Find where the given text appears and provide that cell's center as (x, y) coordinate. 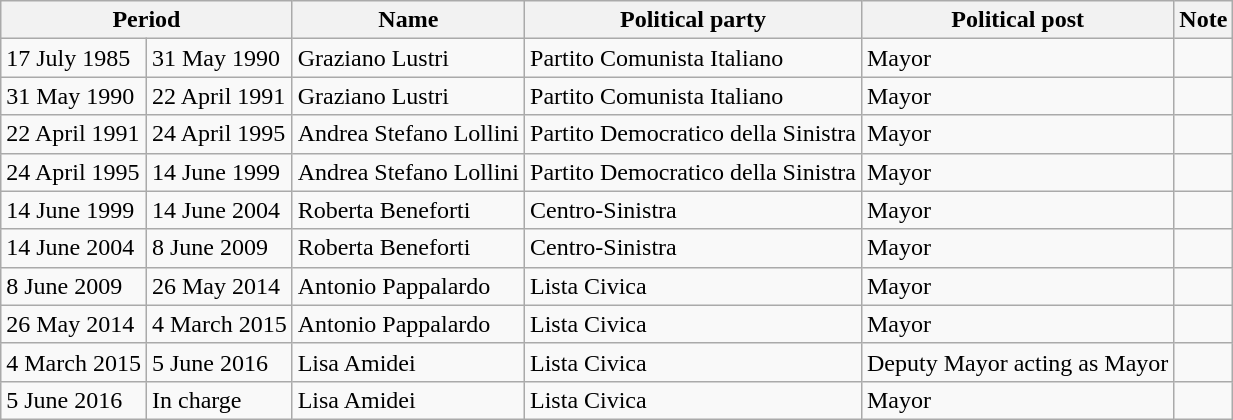
Note (1204, 20)
Period (146, 20)
In charge (219, 400)
Political party (694, 20)
Deputy Mayor acting as Mayor (1017, 362)
Political post (1017, 20)
Name (408, 20)
17 July 1985 (74, 58)
